Return the [X, Y] coordinate for the center point of the cell that contains the specified text.  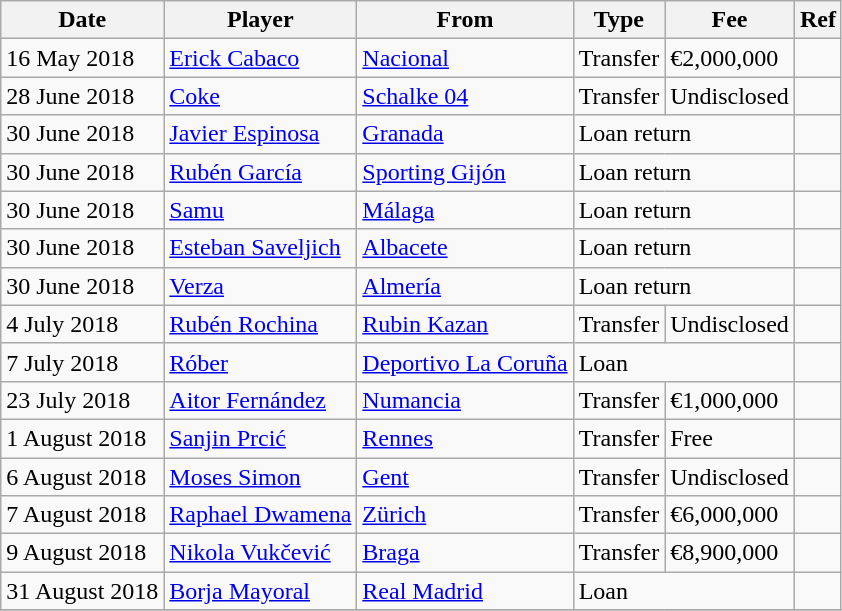
7 July 2018 [82, 362]
Deportivo La Coruña [465, 362]
Sanjin Prcić [260, 438]
28 June 2018 [82, 96]
Rubén Rochina [260, 324]
6 August 2018 [82, 477]
Albacete [465, 248]
Player [260, 20]
Raphael Dwamena [260, 515]
4 July 2018 [82, 324]
9 August 2018 [82, 553]
1 August 2018 [82, 438]
Verza [260, 286]
Zürich [465, 515]
Aitor Fernández [260, 400]
€1,000,000 [730, 400]
Fee [730, 20]
Rubén García [260, 172]
23 July 2018 [82, 400]
Schalke 04 [465, 96]
Samu [260, 210]
€8,900,000 [730, 553]
Borja Mayoral [260, 591]
31 August 2018 [82, 591]
Róber [260, 362]
Coke [260, 96]
Rennes [465, 438]
16 May 2018 [82, 58]
Real Madrid [465, 591]
Braga [465, 553]
Type [619, 20]
Ref [818, 20]
Free [730, 438]
Numancia [465, 400]
Rubin Kazan [465, 324]
7 August 2018 [82, 515]
€2,000,000 [730, 58]
Granada [465, 134]
Gent [465, 477]
Nacional [465, 58]
Date [82, 20]
Moses Simon [260, 477]
Sporting Gijón [465, 172]
Málaga [465, 210]
Nikola Vukčević [260, 553]
Javier Espinosa [260, 134]
From [465, 20]
Almería [465, 286]
Esteban Saveljich [260, 248]
€6,000,000 [730, 515]
Erick Cabaco [260, 58]
